Find where the given text appears and provide that cell's center as [X, Y] coordinate. 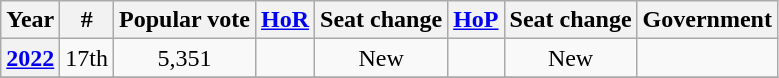
Year [30, 20]
Popular vote [185, 20]
5,351 [185, 58]
17th [87, 58]
# [87, 20]
HoR [286, 20]
HoP [476, 20]
2022 [30, 58]
Government [707, 20]
